Detect which cell encompasses the target text, then output its [x, y] center coordinate. 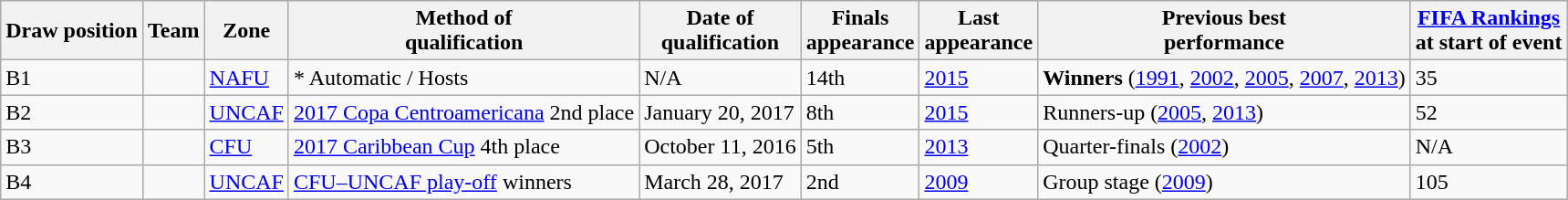
52 [1489, 112]
B2 [72, 112]
B4 [72, 182]
B3 [72, 147]
March 28, 2017 [721, 182]
2013 [979, 147]
CFU [246, 147]
14th [860, 78]
Lastappearance [979, 31]
Previous bestperformance [1224, 31]
Zone [246, 31]
5th [860, 147]
105 [1489, 182]
FIFA Rankingsat start of event [1489, 31]
2017 Copa Centroamericana 2nd place [463, 112]
B1 [72, 78]
2nd [860, 182]
Method ofqualification [463, 31]
* Automatic / Hosts [463, 78]
8th [860, 112]
Finalsappearance [860, 31]
January 20, 2017 [721, 112]
Team [173, 31]
2009 [979, 182]
NAFU [246, 78]
2017 Caribbean Cup 4th place [463, 147]
Quarter-finals (2002) [1224, 147]
Draw position [72, 31]
CFU–UNCAF play-off winners [463, 182]
35 [1489, 78]
Runners-up (2005, 2013) [1224, 112]
Group stage (2009) [1224, 182]
October 11, 2016 [721, 147]
Date ofqualification [721, 31]
Winners (1991, 2002, 2005, 2007, 2013) [1224, 78]
